Identify which cell holds the provided text, then report its (X, Y) central coordinate. 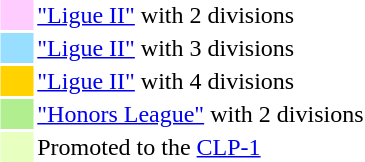
"Ligue II" with 4 divisions (200, 81)
"Ligue II" with 2 divisions (200, 15)
Promoted to the CLP-1 (200, 147)
"Honors League" with 2 divisions (200, 114)
"Ligue II" with 3 divisions (200, 48)
